Locate the cell with the specified text and output its [x, y] center coordinate. 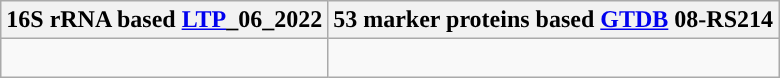
53 marker proteins based GTDB 08-RS214 [554, 20]
16S rRNA based LTP_06_2022 [164, 20]
